Provide the (x, y) coordinate of the cell's center where the given text is located.  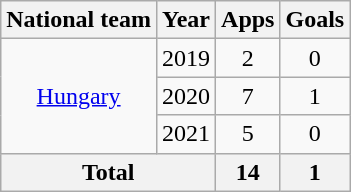
2020 (186, 96)
Apps (248, 20)
Year (186, 20)
2019 (186, 58)
Hungary (79, 96)
14 (248, 172)
2 (248, 58)
Total (108, 172)
National team (79, 20)
5 (248, 134)
Goals (315, 20)
2021 (186, 134)
7 (248, 96)
